Determine the [x, y] coordinate at the center of the cell enclosing the given text.  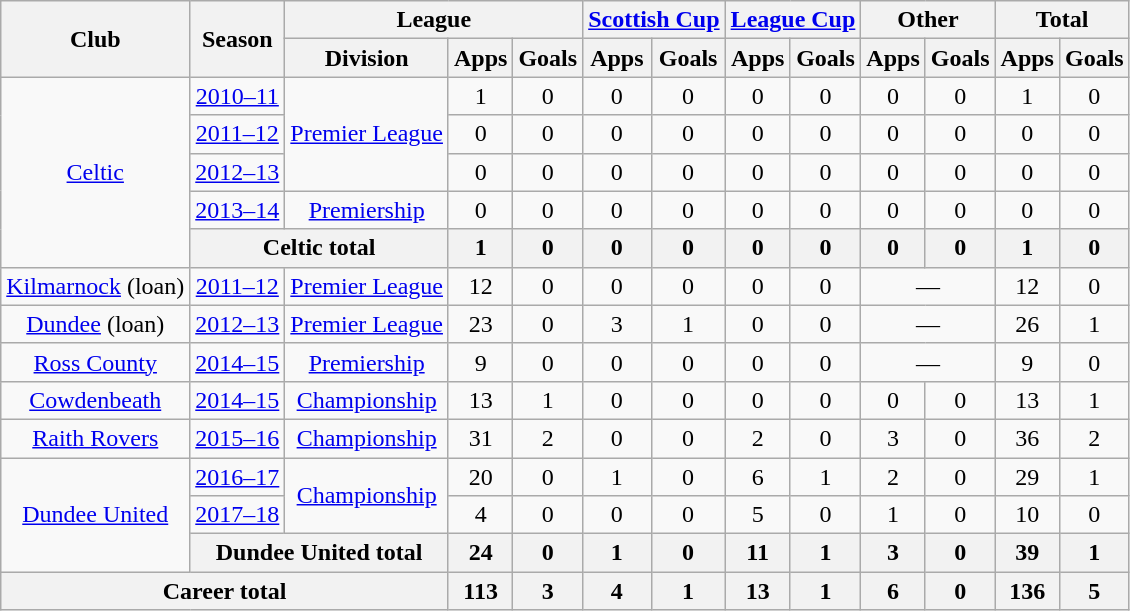
36 [1027, 438]
31 [480, 438]
Total [1062, 20]
113 [480, 591]
10 [1027, 515]
League [434, 20]
Other [928, 20]
Division [367, 58]
League Cup [793, 20]
2013–14 [238, 210]
Dundee United total [320, 553]
Club [96, 39]
2010–11 [238, 96]
Raith Rovers [96, 438]
Career total [225, 591]
39 [1027, 553]
Dundee United [96, 515]
2015–16 [238, 438]
Celtic [96, 172]
24 [480, 553]
Dundee (loan) [96, 324]
23 [480, 324]
2017–18 [238, 515]
29 [1027, 477]
Kilmarnock (loan) [96, 286]
20 [480, 477]
2016–17 [238, 477]
11 [758, 553]
Season [238, 39]
Scottish Cup [654, 20]
Cowdenbeath [96, 400]
Celtic total [320, 248]
26 [1027, 324]
Ross County [96, 362]
136 [1027, 591]
